Return (X, Y) of the center of cell containing provided text 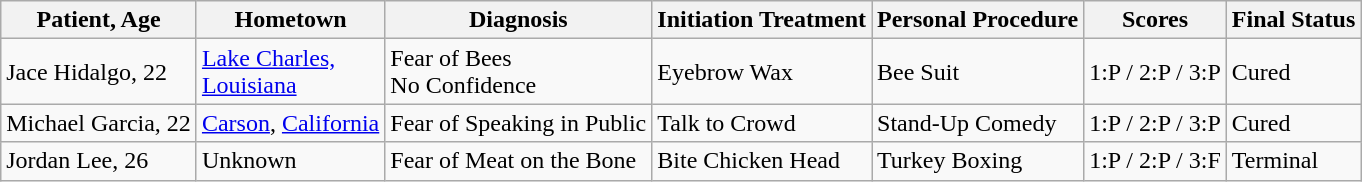
Talk to Crowd (762, 123)
Michael Garcia, 22 (99, 123)
Terminal (1293, 161)
Fear of Meat on the Bone (518, 161)
Turkey Boxing (978, 161)
Scores (1156, 20)
Initiation Treatment (762, 20)
Diagnosis (518, 20)
Carson, California (290, 123)
Final Status (1293, 20)
1:P / 2:P / 3:F (1156, 161)
Jordan Lee, 26 (99, 161)
Personal Procedure (978, 20)
Stand-Up Comedy (978, 123)
Eyebrow Wax (762, 72)
Fear of Speaking in Public (518, 123)
Fear of Bees No Confidence (518, 72)
Jace Hidalgo, 22 (99, 72)
Bite Chicken Head (762, 161)
Patient, Age (99, 20)
Lake Charles, Louisiana (290, 72)
Hometown (290, 20)
Unknown (290, 161)
Bee Suit (978, 72)
